Output the (X, Y) coordinate of the center of the cell containing the given text.  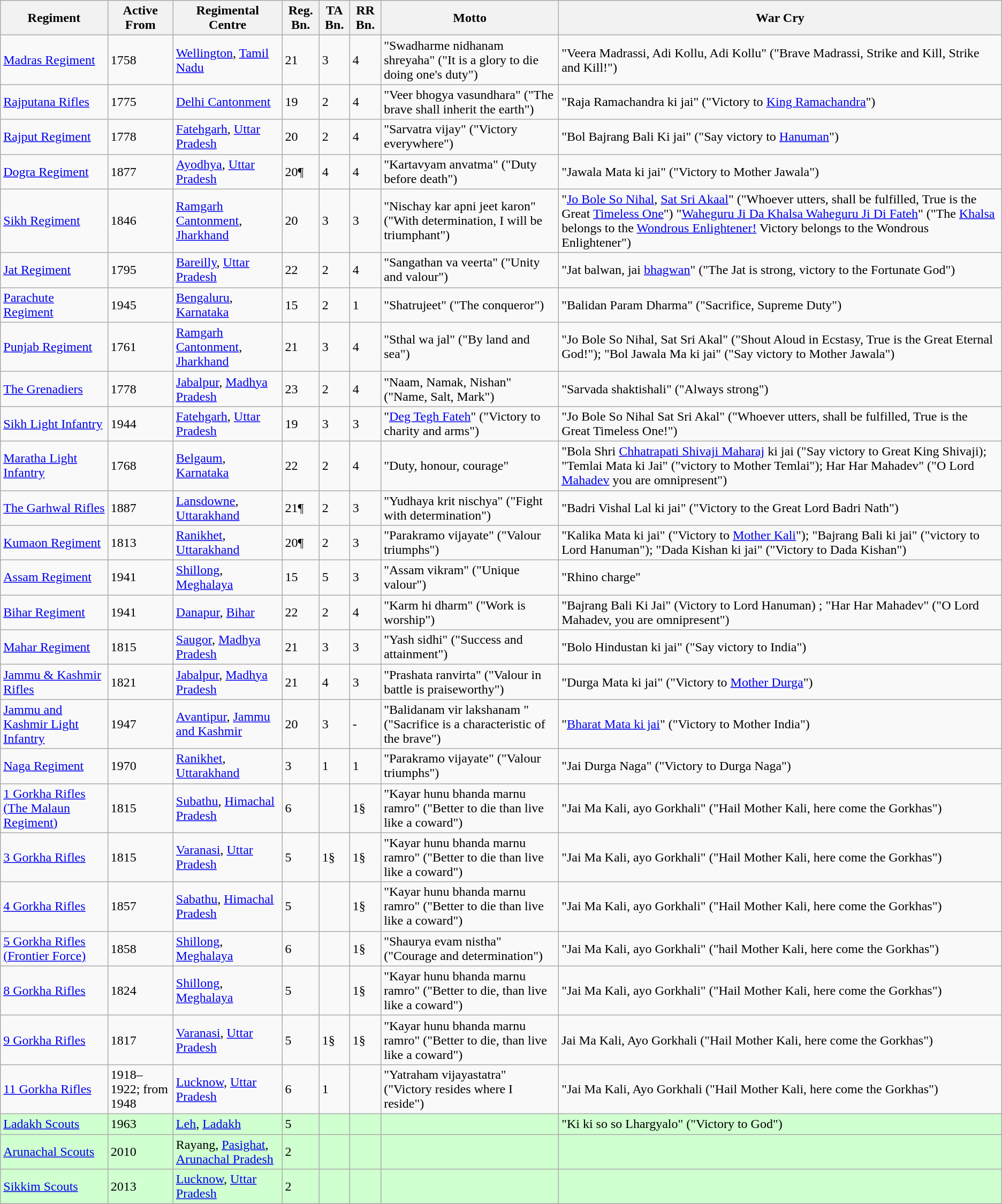
Ayodhya, Uttar Pradesh (227, 171)
9 Gorkha Rifles (54, 1040)
1817 (140, 1040)
"Yatraham vijayastatra" ("Victory resides where I reside") (470, 1089)
"Jai Durga Naga" ("Victory to Durga Naga") (780, 766)
Belgaum, Karnataka (227, 466)
"Deg Tegh Fateh" ("Victory to charity and arms") (470, 424)
Reg. Bn. (301, 18)
"Balidan Param Dharma" ("Sacrifice, Supreme Duty") (780, 305)
1963 (140, 1124)
Subathu, Himachal Pradesh (227, 808)
"Yash sidhi" ("Success and attainment") (470, 647)
1970 (140, 766)
War Cry (780, 18)
"Jawala Mata ki jai" ("Victory to Mother Jawala") (780, 171)
1857 (140, 906)
"Kartavyam anvatma" ("Duty before death") (470, 171)
"Jai Ma Kali, ayo Gorkhali" ("hail Mother Kali, here come the Gorkhas") (780, 948)
"Jai Ma Kali, Ayo Gorkhali ("Hail Mother Kali, here come the Gorkhas") (780, 1089)
1795 (140, 270)
Saugor, Madhya Pradesh (227, 647)
1947 (140, 724)
"Veera Madrassi, Adi Kollu, Adi Kollu" ("Brave Madrassi, Strike and Kill, Strike and Kill!") (780, 60)
"Prashata ranvirta" ("Valour in battle is praiseworthy") (470, 682)
2010 (140, 1152)
1824 (140, 990)
"Karm hi dharm" ("Work is worship") (470, 612)
Bihar Regiment (54, 612)
"Sarvatra vijay" ("Victory everywhere") (470, 137)
1945 (140, 305)
Parachute Regiment (54, 305)
Jat Regiment (54, 270)
1 Gorkha Rifles (The Malaun Regiment) (54, 808)
11 Gorkha Rifles (54, 1089)
Sikh Regiment (54, 220)
"Bol Bajrang Bali Ki jai" ("Say victory to Hanuman") (780, 137)
2013 (140, 1187)
"Bajrang Bali Ki Jai" (Victory to Lord Hanuman) ; "Har Har Mahadev" ("O Lord Mahadev, you are omnipresent") (780, 612)
Rayang, Pasighat, Arunachal Pradesh (227, 1152)
The Garhwal Rifles (54, 507)
"Veer bhogya vasundhara" ("The brave shall inherit the earth") (470, 102)
Leh, Ladakh (227, 1124)
Sabathu, Himachal Pradesh (227, 906)
1813 (140, 543)
1877 (140, 171)
Danapur, Bihar (227, 612)
"Swadharme nidhanam shreyaha" ("It is a glory to die doing one's duty") (470, 60)
Punjab Regiment (54, 347)
"Sarvada shaktishali" ("Always strong") (780, 388)
Kumaon Regiment (54, 543)
"Duty, honour, courage" (470, 466)
"Assam vikram" ("Unique valour") (470, 578)
1821 (140, 682)
Madras Regiment (54, 60)
Ladakh Scouts (54, 1124)
Arunachal Scouts (54, 1152)
"Jo Bole So Nihal Sat Sri Akal" ("Whoever utters, shall be fulfilled, True is the Great Timeless One!") (780, 424)
Avantipur, Jammu and Kashmir (227, 724)
1775 (140, 102)
"Nischay kar apni jeet karon" ("With determination, I will be triumphant") (470, 220)
"Bharat Mata ki jai" ("Victory to Mother India") (780, 724)
Motto (470, 18)
Mahar Regiment (54, 647)
Naga Regiment (54, 766)
1944 (140, 424)
1768 (140, 466)
"Naam, Namak, Nishan" ("Name, Salt, Mark") (470, 388)
1761 (140, 347)
1758 (140, 60)
"Jo Bole So Nihal, Sat Sri Akal" ("Shout Aloud in Ecstasy, True is the Great Eternal God!"); "Bol Jawala Ma ki jai" ("Say victory to Mother Jawala") (780, 347)
Bengaluru, Karnataka (227, 305)
23 (301, 388)
Jai Ma Kali, Ayo Gorkhali ("Hail Mother Kali, here come the Gorkhas") (780, 1040)
- (365, 724)
"Ki ki so so Lhargyalo" ("Victory to God") (780, 1124)
"Kalika Mata ki jai" ("Victory to Mother Kali"); "Bajrang Bali ki jai" ("victory to Lord Hanuman"); "Dada Kishan ki jai" ("Victory to Dada Kishan") (780, 543)
RR Bn. (365, 18)
"Shaurya evam nistha" ("Courage and determination") (470, 948)
"Raja Ramachandra ki jai" ("Victory to King Ramachandra") (780, 102)
4 Gorkha Rifles (54, 906)
"Sangathan va veerta" ("Unity and valour") (470, 270)
Delhi Cantonment (227, 102)
"Bolo Hindustan ki jai" ("Say victory to India") (780, 647)
Jammu & Kashmir Rifles (54, 682)
Sikkim Scouts (54, 1187)
3 Gorkha Rifles (54, 857)
"Sthal wa jal" ("By land and sea") (470, 347)
"Durga Mata ki jai" ("Victory to Mother Durga") (780, 682)
"Jat balwan, jai bhagwan" ("The Jat is strong, victory to the Fortunate God") (780, 270)
1887 (140, 507)
Rajput Regiment (54, 137)
Bareilly, Uttar Pradesh (227, 270)
1918–1922; from 1948 (140, 1089)
TA Bn. (334, 18)
5 Gorkha Rifles (Frontier Force) (54, 948)
Active From (140, 18)
Regimental Centre (227, 18)
1858 (140, 948)
The Grenadiers (54, 388)
"Shatrujeet" ("The conqueror") (470, 305)
Rajputana Rifles (54, 102)
1846 (140, 220)
Jammu and Kashmir Light Infantry (54, 724)
21¶ (301, 507)
Sikh Light Infantry (54, 424)
Lansdowne, Uttarakhand (227, 507)
Assam Regiment (54, 578)
Regiment (54, 18)
Wellington, Tamil Nadu (227, 60)
"Yudhaya krit nischya" ("Fight with determination") (470, 507)
Maratha Light Infantry (54, 466)
"Badri Vishal Lal ki jai" ("Victory to the Great Lord Badri Nath") (780, 507)
Dogra Regiment (54, 171)
8 Gorkha Rifles (54, 990)
"Rhino charge" (780, 578)
"Balidanam vir lakshanam " ("Sacrifice is a characteristic of the brave") (470, 724)
